Identify which cell holds the provided text, then report its (x, y) central coordinate. 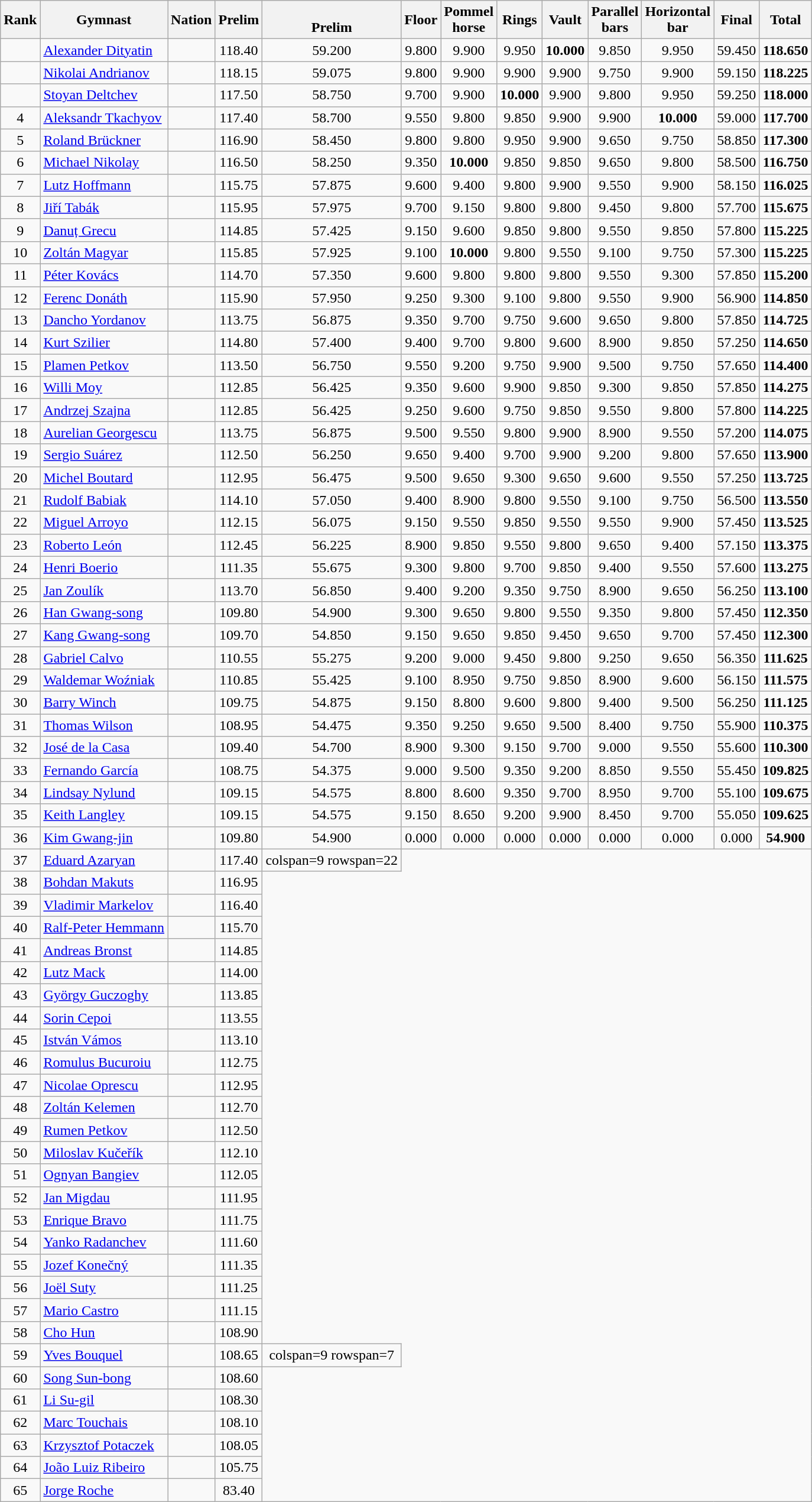
8.400 (615, 725)
116.40 (239, 905)
108.90 (239, 1332)
Horizontalbar (678, 20)
112.75 (239, 1063)
114.400 (786, 365)
57.600 (736, 567)
56.225 (332, 545)
Enrique Bravo (104, 1220)
58.850 (736, 140)
Lindsay Nylund (104, 793)
114.850 (786, 297)
113.10 (239, 1040)
112.300 (786, 635)
14 (20, 343)
7 (20, 185)
57.950 (332, 297)
Song Sun-bong (104, 1378)
5 (20, 140)
40 (20, 927)
55.600 (736, 748)
118.225 (786, 73)
Zoltán Magyar (104, 252)
Lutz Mack (104, 972)
Barry Winch (104, 703)
Jan Zoulík (104, 590)
56.350 (736, 658)
Roland Brückner (104, 140)
Yanko Radanchev (104, 1243)
Andreas Bronst (104, 950)
36 (20, 838)
4 (20, 118)
Rumen Petkov (104, 1130)
109.625 (786, 815)
83.40 (239, 1490)
Final (736, 20)
54.850 (332, 635)
Cho Hun (104, 1332)
Danuț Grecu (104, 230)
47 (20, 1085)
111.125 (786, 703)
Nicolae Oprescu (104, 1085)
42 (20, 972)
50 (20, 1153)
Thomas Wilson (104, 725)
Eduard Azaryan (104, 860)
116.90 (239, 140)
Gymnast (104, 20)
108.30 (239, 1400)
114.80 (239, 343)
57.050 (332, 500)
8 (20, 207)
114.70 (239, 275)
37 (20, 860)
51 (20, 1175)
114.225 (786, 410)
Zoltán Kelemen (104, 1108)
113.70 (239, 590)
114.075 (786, 433)
115.70 (239, 927)
Kang Gwang-song (104, 635)
30 (20, 703)
113.525 (786, 523)
105.75 (239, 1468)
110.375 (786, 725)
108.75 (239, 770)
116.750 (786, 163)
60 (20, 1378)
Bohdan Makuts (104, 883)
8.450 (615, 815)
114.650 (786, 343)
Péter Kovács (104, 275)
55.900 (736, 725)
114.10 (239, 500)
53 (20, 1220)
111.60 (239, 1243)
110.300 (786, 748)
26 (20, 612)
colspan=9 rowspan=7 (332, 1355)
59 (20, 1355)
Han Gwang-song (104, 612)
27 (20, 635)
György Guczoghy (104, 995)
Vault (565, 20)
115.90 (239, 297)
113.85 (239, 995)
113.725 (786, 478)
Marc Touchais (104, 1423)
Sergio Suárez (104, 455)
56.850 (332, 590)
55.450 (736, 770)
25 (20, 590)
58.250 (332, 163)
55.050 (736, 815)
colspan=9 rowspan=22 (332, 860)
58.500 (736, 163)
58.450 (332, 140)
59.200 (332, 50)
113.55 (239, 1017)
111.95 (239, 1198)
Rank (20, 20)
Miguel Arroyo (104, 523)
110.85 (239, 680)
8.650 (469, 815)
116.50 (239, 163)
109.40 (239, 748)
8.850 (615, 770)
Jan Migdau (104, 1198)
55 (20, 1265)
118.15 (239, 73)
Total (786, 20)
115.200 (786, 275)
112.70 (239, 1108)
44 (20, 1017)
61 (20, 1400)
Nikolai Andrianov (104, 73)
Plamen Petkov (104, 365)
8.600 (469, 793)
Pommelhorse (469, 20)
Roberto León (104, 545)
Dancho Yordanov (104, 320)
62 (20, 1423)
111.25 (239, 1287)
65 (20, 1490)
57.700 (736, 207)
111.15 (239, 1310)
Kim Gwang-jin (104, 838)
Parallelbars (615, 20)
115.675 (786, 207)
55.425 (332, 680)
38 (20, 883)
111.75 (239, 1220)
113.900 (786, 455)
48 (20, 1108)
João Luiz Ribeiro (104, 1468)
109.675 (786, 793)
55.100 (736, 793)
117.50 (239, 95)
57.300 (736, 252)
46 (20, 1063)
115.95 (239, 207)
Aurelian Georgescu (104, 433)
108.65 (239, 1355)
113.550 (786, 500)
45 (20, 1040)
49 (20, 1130)
Sorin Cepoi (104, 1017)
Floor (421, 20)
Ralf-Peter Hemmann (104, 927)
108.10 (239, 1423)
24 (20, 567)
Vladimir Markelov (104, 905)
Ognyan Bangiev (104, 1175)
Keith Langley (104, 815)
Li Su-gil (104, 1400)
Gabriel Calvo (104, 658)
István Vámos (104, 1040)
56.900 (736, 297)
Alexander Dityatin (104, 50)
54 (20, 1243)
Michael Nikolay (104, 163)
56.500 (736, 500)
112.350 (786, 612)
41 (20, 950)
112.10 (239, 1153)
116.025 (786, 185)
118.40 (239, 50)
Waldemar Woźniak (104, 680)
118.650 (786, 50)
57.400 (332, 343)
113.275 (786, 567)
109.75 (239, 703)
Krzysztof Potaczek (104, 1445)
112.45 (239, 545)
113.50 (239, 365)
58.750 (332, 95)
58.700 (332, 118)
Henri Boerio (104, 567)
54.475 (332, 725)
117.700 (786, 118)
54.700 (332, 748)
59.000 (736, 118)
56.075 (332, 523)
56.750 (332, 365)
57.875 (332, 185)
109.825 (786, 770)
35 (20, 815)
12 (20, 297)
Kurt Szilier (104, 343)
23 (20, 545)
64 (20, 1468)
57.200 (736, 433)
Rudolf Babiak (104, 500)
29 (20, 680)
113.100 (786, 590)
114.00 (239, 972)
108.60 (239, 1378)
54.375 (332, 770)
59.450 (736, 50)
111.575 (786, 680)
11 (20, 275)
54.875 (332, 703)
55.675 (332, 567)
57.350 (332, 275)
57.975 (332, 207)
17 (20, 410)
Jozef Konečný (104, 1265)
Miloslav Kučeřík (104, 1153)
114.725 (786, 320)
31 (20, 725)
19 (20, 455)
113.375 (786, 545)
33 (20, 770)
110.55 (239, 658)
55.275 (332, 658)
15 (20, 365)
57.150 (736, 545)
Andrzej Szajna (104, 410)
Fernando García (104, 770)
22 (20, 523)
34 (20, 793)
116.95 (239, 883)
111.625 (786, 658)
112.05 (239, 1175)
Yves Bouquel (104, 1355)
56 (20, 1287)
Jorge Roche (104, 1490)
109.70 (239, 635)
20 (20, 478)
115.75 (239, 185)
112.15 (239, 523)
59.075 (332, 73)
56.475 (332, 478)
58.150 (736, 185)
Michel Boutard (104, 478)
52 (20, 1198)
Aleksandr Tkachyov (104, 118)
Rings (520, 20)
114.275 (786, 388)
José de la Casa (104, 748)
59.250 (736, 95)
13 (20, 320)
Willi Moy (104, 388)
118.000 (786, 95)
57.925 (332, 252)
Stoyan Deltchev (104, 95)
9 (20, 230)
6 (20, 163)
28 (20, 658)
Romulus Bucuroiu (104, 1063)
117.300 (786, 140)
16 (20, 388)
32 (20, 748)
18 (20, 433)
57 (20, 1310)
108.95 (239, 725)
Lutz Hoffmann (104, 185)
39 (20, 905)
58 (20, 1332)
57.425 (332, 230)
Nation (191, 20)
10 (20, 252)
Ferenc Donáth (104, 297)
21 (20, 500)
Mario Castro (104, 1310)
43 (20, 995)
Joël Suty (104, 1287)
Jiří Tabák (104, 207)
115.85 (239, 252)
56.150 (736, 680)
63 (20, 1445)
108.05 (239, 1445)
59.150 (736, 73)
